Return (x, y) of the center of cell containing provided text 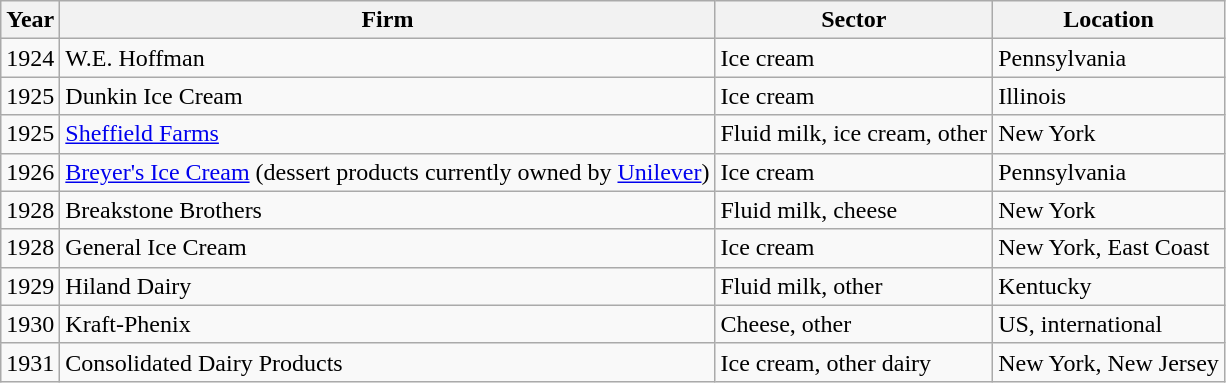
US, international (1109, 324)
1930 (30, 324)
Cheese, other (854, 324)
Location (1109, 20)
1931 (30, 362)
General Ice Cream (388, 248)
Hiland Dairy (388, 286)
Dunkin Ice Cream (388, 96)
Kraft-Phenix (388, 324)
1926 (30, 172)
New York, East Coast (1109, 248)
Breakstone Brothers (388, 210)
Consolidated Dairy Products (388, 362)
Breyer's Ice Cream (dessert products currently owned by Unilever) (388, 172)
Fluid milk, other (854, 286)
Sector (854, 20)
Fluid milk, ice cream, other (854, 134)
Firm (388, 20)
Kentucky (1109, 286)
1929 (30, 286)
New York, New Jersey (1109, 362)
Fluid milk, cheese (854, 210)
Sheffield Farms (388, 134)
Ice cream, other dairy (854, 362)
Illinois (1109, 96)
W.E. Hoffman (388, 58)
1924 (30, 58)
Year (30, 20)
